Provide the [x, y] coordinate of the cell's center where the given text is located.  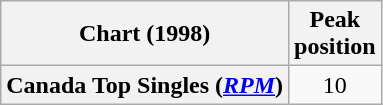
10 [335, 85]
Peakposition [335, 34]
Canada Top Singles (RPM) [145, 85]
Chart (1998) [145, 34]
